For the text-containing cell, return its midpoint in [X, Y] coordinate format. 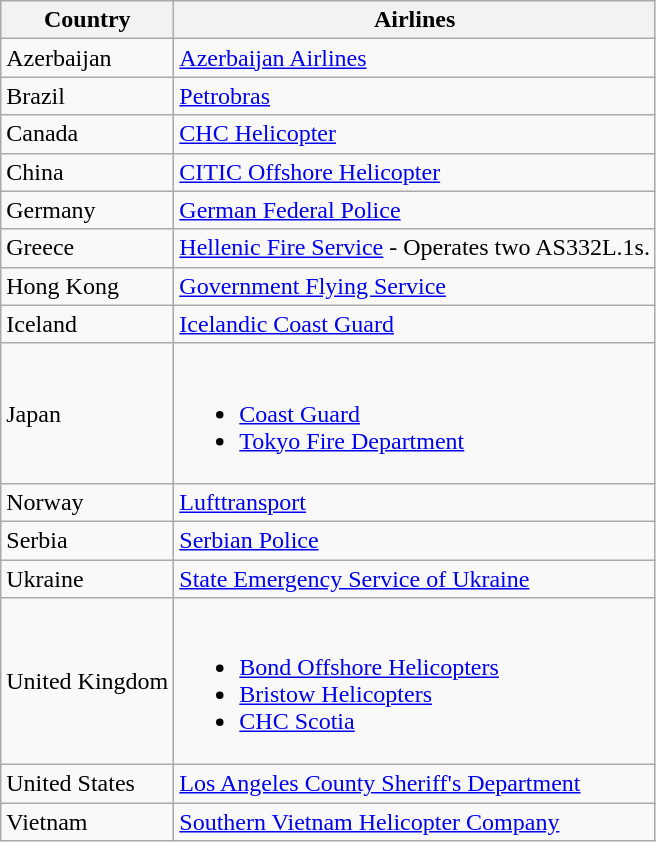
Coast GuardTokyo Fire Department [415, 413]
China [88, 172]
Airlines [415, 20]
Vietnam [88, 822]
Petrobras [415, 96]
Azerbaijan Airlines [415, 58]
Greece [88, 248]
Hong Kong [88, 286]
Hellenic Fire Service - Operates two AS332L.1s. [415, 248]
Icelandic Coast Guard [415, 324]
Brazil [88, 96]
Serbia [88, 540]
United Kingdom [88, 682]
Country [88, 20]
Iceland [88, 324]
Serbian Police [415, 540]
Norway [88, 502]
Los Angeles County Sheriff's Department [415, 784]
Government Flying Service [415, 286]
United States [88, 784]
State Emergency Service of Ukraine [415, 579]
Southern Vietnam Helicopter Company [415, 822]
Japan [88, 413]
Bond Offshore HelicoptersBristow HelicoptersCHC Scotia [415, 682]
German Federal Police [415, 210]
Germany [88, 210]
Lufttransport [415, 502]
CHC Helicopter [415, 134]
Azerbaijan [88, 58]
CITIC Offshore Helicopter [415, 172]
Ukraine [88, 579]
Canada [88, 134]
